Provide the (x, y) coordinate of the cell's center where the given text is located.  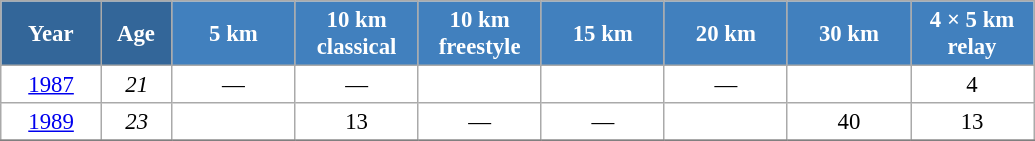
10 km freestyle (480, 34)
23 (136, 122)
30 km (848, 34)
4 × 5 km relay (972, 34)
Year (52, 34)
15 km (602, 34)
1989 (52, 122)
4 (972, 85)
10 km classical (356, 34)
1987 (52, 85)
20 km (726, 34)
5 km (234, 34)
21 (136, 85)
Age (136, 34)
40 (848, 122)
